Detect which cell encompasses the target text, then output its [X, Y] center coordinate. 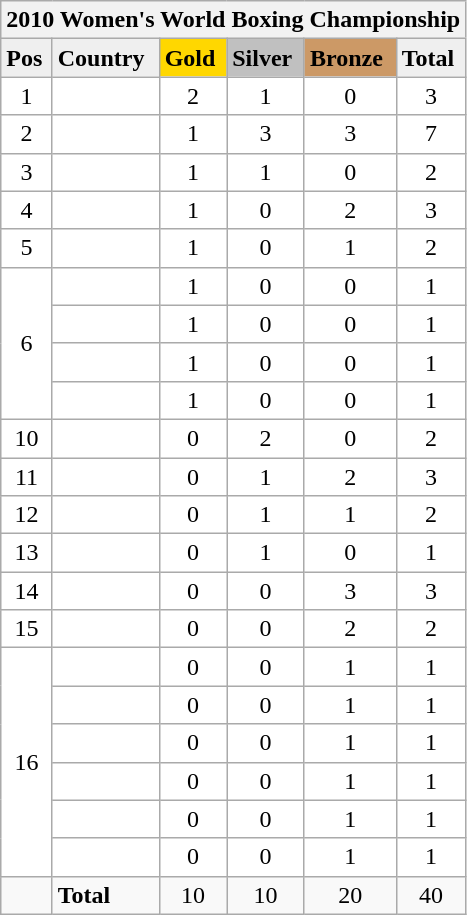
Country [106, 58]
40 [431, 895]
15 [26, 629]
11 [26, 477]
6 [26, 343]
2010 Women's World Boxing Championship [234, 20]
4 [26, 210]
7 [431, 134]
Silver [266, 58]
13 [26, 553]
5 [26, 248]
Bronze [350, 58]
16 [26, 762]
Pos [26, 58]
Gold [193, 58]
20 [350, 895]
12 [26, 515]
14 [26, 591]
